Extract the (X, Y) coordinate from the center of the cell holding the provided text.  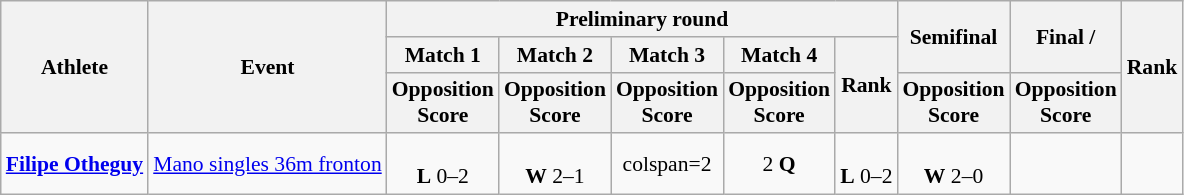
W 2–0 (953, 164)
2 Q (779, 164)
Athlete (74, 67)
Preliminary round (642, 19)
W 2–1 (555, 164)
Match 4 (779, 55)
Match 2 (555, 55)
Event (268, 67)
Semifinal (953, 36)
Match 3 (667, 55)
Filipe Otheguy (74, 164)
Final / (1066, 36)
Match 1 (443, 55)
Mano singles 36m fronton (268, 164)
colspan=2 (667, 164)
